For the text-containing cell, return its midpoint in (X, Y) coordinate format. 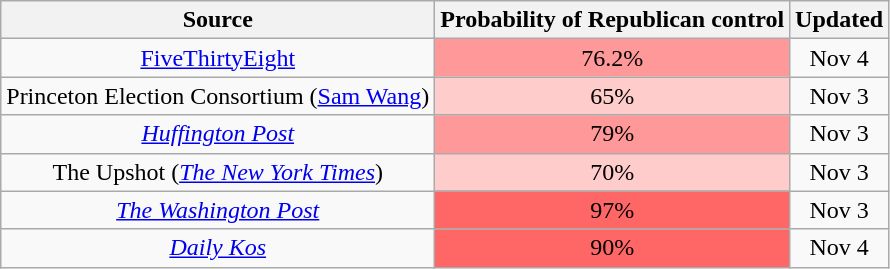
79% (612, 134)
The Washington Post (218, 210)
Updated (840, 20)
FiveThirtyEight (218, 58)
76.2% (612, 58)
90% (612, 248)
70% (612, 172)
Huffington Post (218, 134)
Source (218, 20)
The Upshot (The New York Times) (218, 172)
97% (612, 210)
65% (612, 96)
Princeton Election Consortium (Sam Wang) (218, 96)
Daily Kos (218, 248)
Probability of Republican control (612, 20)
